Return (x, y) of the center of cell containing provided text 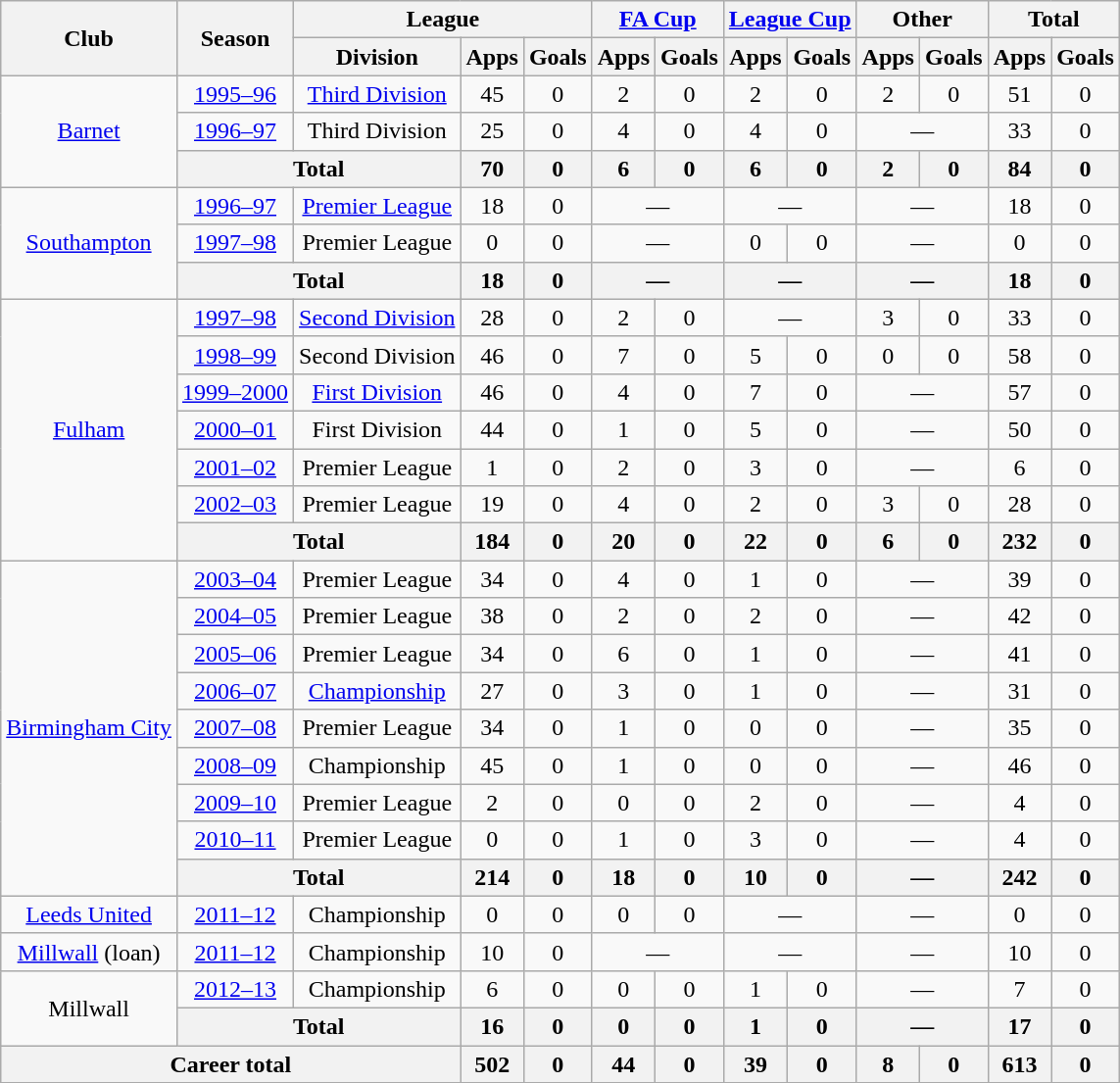
2008–09 (235, 765)
League Cup (790, 20)
2007–08 (235, 728)
Southampton (89, 243)
2009–10 (235, 803)
1998–99 (235, 355)
214 (492, 877)
2000–01 (235, 429)
Other (922, 20)
Barnet (89, 131)
42 (1019, 616)
2010–11 (235, 840)
Birmingham City (89, 729)
16 (492, 1026)
17 (1019, 1026)
51 (1019, 94)
1995–96 (235, 94)
184 (492, 542)
FA Cup (657, 20)
2001–02 (235, 468)
2012–13 (235, 989)
232 (1019, 542)
242 (1019, 877)
41 (1019, 654)
2003–04 (235, 579)
31 (1019, 691)
27 (492, 691)
38 (492, 616)
8 (888, 1063)
22 (755, 542)
Fulham (89, 429)
613 (1019, 1063)
19 (492, 505)
Leeds United (89, 914)
League (443, 20)
20 (623, 542)
57 (1019, 392)
2002–03 (235, 505)
35 (1019, 728)
Division (377, 57)
25 (492, 131)
502 (492, 1063)
Millwall (89, 1008)
58 (1019, 355)
Career total (231, 1063)
Club (89, 38)
70 (492, 169)
Season (235, 38)
2004–05 (235, 616)
50 (1019, 429)
2005–06 (235, 654)
2006–07 (235, 691)
84 (1019, 169)
1999–2000 (235, 392)
Millwall (loan) (89, 952)
